Search for the cell housing the specified text and yield its [x, y] center coordinate. 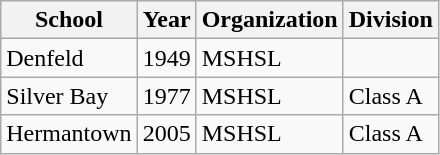
Organization [270, 20]
Year [166, 20]
Denfeld [69, 58]
2005 [166, 134]
Silver Bay [69, 96]
Division [390, 20]
School [69, 20]
1949 [166, 58]
Hermantown [69, 134]
1977 [166, 96]
